Detect which cell encompasses the target text, then output its [x, y] center coordinate. 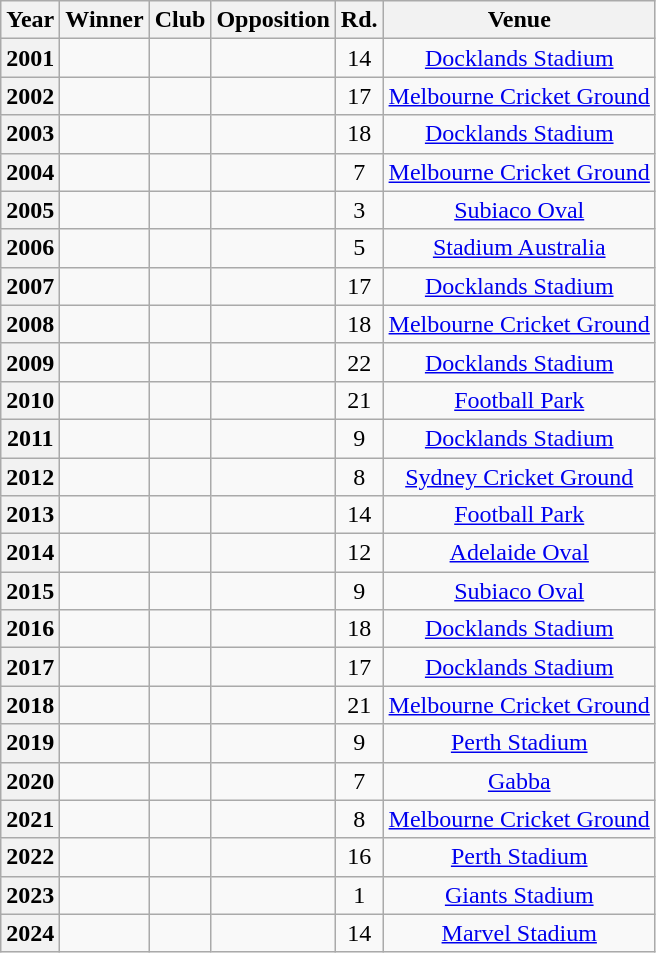
Venue [519, 20]
Sydney Cricket Ground [519, 477]
2010 [30, 400]
2017 [30, 667]
Stadium Australia [519, 248]
2005 [30, 210]
12 [359, 553]
Year [30, 20]
2019 [30, 743]
Rd. [359, 20]
Marvel Stadium [519, 933]
2008 [30, 324]
Club [180, 20]
2004 [30, 172]
2024 [30, 933]
2001 [30, 58]
2016 [30, 629]
2013 [30, 515]
2006 [30, 248]
2015 [30, 591]
2009 [30, 362]
5 [359, 248]
2014 [30, 553]
2018 [30, 705]
2023 [30, 895]
16 [359, 857]
2012 [30, 477]
Adelaide Oval [519, 553]
2022 [30, 857]
Winner [104, 20]
2003 [30, 134]
3 [359, 210]
2011 [30, 438]
Giants Stadium [519, 895]
Gabba [519, 781]
1 [359, 895]
2002 [30, 96]
2020 [30, 781]
2021 [30, 819]
Opposition [273, 20]
22 [359, 362]
2007 [30, 286]
